Detect which cell encompasses the target text, then output its (x, y) center coordinate. 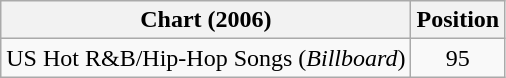
Position (458, 20)
US Hot R&B/Hip-Hop Songs (Billboard) (206, 58)
95 (458, 58)
Chart (2006) (206, 20)
